Identify which cell holds the provided text, then report its (x, y) central coordinate. 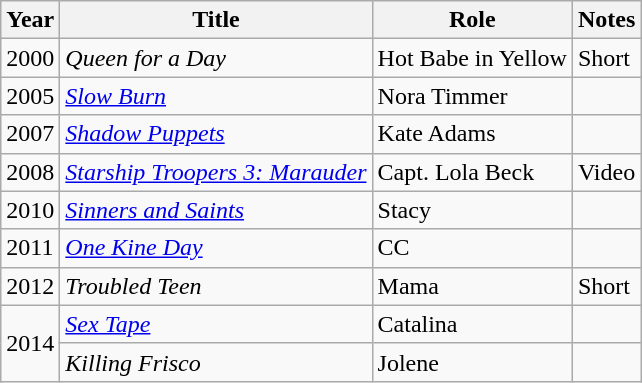
Nora Timmer (472, 96)
2012 (30, 286)
Video (606, 172)
Title (216, 20)
Jolene (472, 362)
One Kine Day (216, 248)
Queen for a Day (216, 58)
2007 (30, 134)
Mama (472, 286)
Shadow Puppets (216, 134)
2011 (30, 248)
Hot Babe in Yellow (472, 58)
2000 (30, 58)
Sex Tape (216, 324)
Capt. Lola Beck (472, 172)
Year (30, 20)
2010 (30, 210)
Kate Adams (472, 134)
CC (472, 248)
Stacy (472, 210)
Killing Frisco (216, 362)
Catalina (472, 324)
Troubled Teen (216, 286)
2005 (30, 96)
2014 (30, 343)
Notes (606, 20)
Sinners and Saints (216, 210)
2008 (30, 172)
Role (472, 20)
Starship Troopers 3: Marauder (216, 172)
Slow Burn (216, 96)
